Provide the (x, y) coordinate of the cell's center where the given text is located.  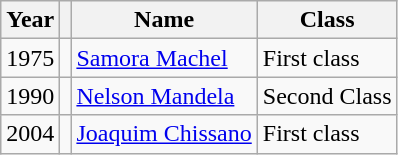
Samora Machel (164, 58)
2004 (30, 134)
Second Class (327, 96)
1975 (30, 58)
1990 (30, 96)
Nelson Mandela (164, 96)
Name (164, 20)
Class (327, 20)
Year (30, 20)
Joaquim Chissano (164, 134)
